Return (X, Y) of the center of cell containing provided text 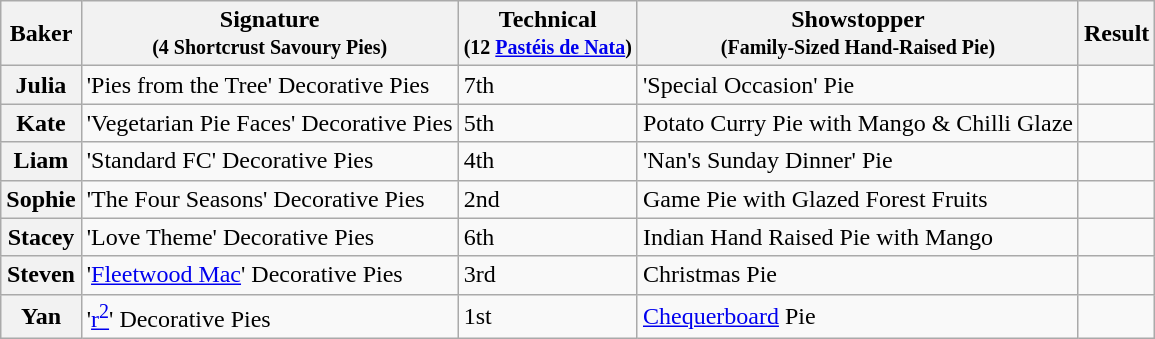
Steven (41, 275)
4th (548, 161)
Showstopper(Family-Sized Hand-Raised Pie) (858, 34)
1st (548, 316)
Julia (41, 85)
'Special Occasion' Pie (858, 85)
Yan (41, 316)
Baker (41, 34)
'The Four Seasons' Decorative Pies (270, 199)
'Vegetarian Pie Faces' Decorative Pies (270, 123)
Stacey (41, 237)
6th (548, 237)
Indian Hand Raised Pie with Mango (858, 237)
Sophie (41, 199)
'Pies from the Tree' Decorative Pies (270, 85)
Signature(4 Shortcrust Savoury Pies) (270, 34)
Potato Curry Pie with Mango & Chilli Glaze (858, 123)
'Nan's Sunday Dinner' Pie (858, 161)
7th (548, 85)
Technical(12 Pastéis de Nata) (548, 34)
Christmas Pie (858, 275)
Liam (41, 161)
5th (548, 123)
Kate (41, 123)
3rd (548, 275)
Game Pie with Glazed Forest Fruits (858, 199)
'r2' Decorative Pies (270, 316)
2nd (548, 199)
'Standard FC' Decorative Pies (270, 161)
Result (1116, 34)
'Fleetwood Mac' Decorative Pies (270, 275)
'Love Theme' Decorative Pies (270, 237)
Chequerboard Pie (858, 316)
